Return the [x, y] coordinate for the center point of the cell that contains the specified text.  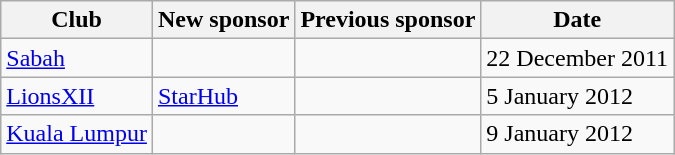
Date [578, 20]
New sponsor [223, 20]
StarHub [223, 96]
Previous sponsor [388, 20]
5 January 2012 [578, 96]
Kuala Lumpur [77, 134]
9 January 2012 [578, 134]
LionsXII [77, 96]
22 December 2011 [578, 58]
Sabah [77, 58]
Club [77, 20]
